For the text-containing cell, return its midpoint in (x, y) coordinate format. 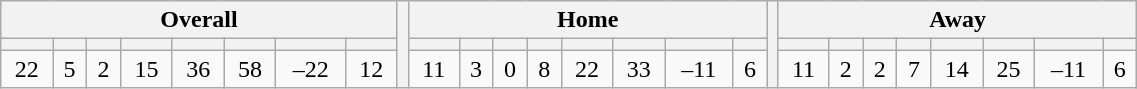
8 (544, 69)
0 (510, 69)
12 (371, 69)
58 (250, 69)
14 (957, 69)
Away (958, 20)
25 (1009, 69)
–22 (310, 69)
15 (147, 69)
33 (639, 69)
Home (588, 20)
Overall (199, 20)
7 (914, 69)
36 (198, 69)
5 (70, 69)
3 (476, 69)
